Determine the (x, y) coordinate at the center of the cell enclosing the given text.  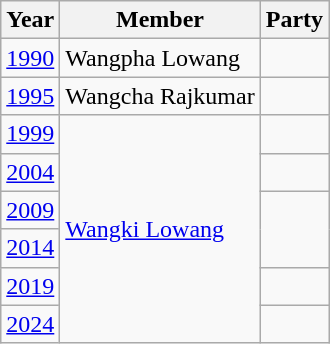
Year (30, 20)
2004 (30, 172)
2014 (30, 248)
Member (160, 20)
1999 (30, 134)
2009 (30, 210)
1995 (30, 96)
Wangki Lowang (160, 229)
1990 (30, 58)
2019 (30, 286)
2024 (30, 324)
Party (294, 20)
Wangpha Lowang (160, 58)
Wangcha Rajkumar (160, 96)
